From the cell containing the given text, extract its center point as [X, Y] coordinate. 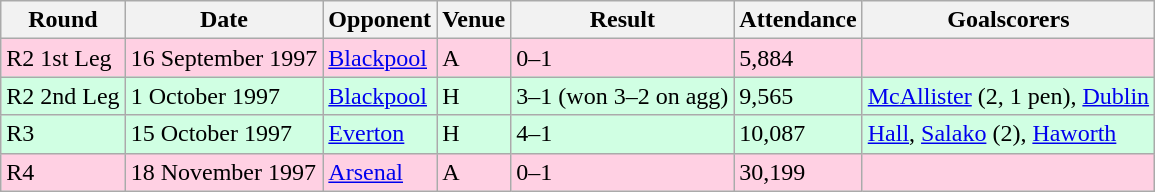
10,087 [798, 134]
1 October 1997 [224, 96]
Result [622, 20]
5,884 [798, 58]
R4 [63, 172]
Attendance [798, 20]
Everton [380, 134]
4–1 [622, 134]
30,199 [798, 172]
Round [63, 20]
9,565 [798, 96]
Goalscorers [1008, 20]
Opponent [380, 20]
3–1 (won 3–2 on agg) [622, 96]
18 November 1997 [224, 172]
McAllister (2, 1 pen), Dublin [1008, 96]
Arsenal [380, 172]
Hall, Salako (2), Haworth [1008, 134]
16 September 1997 [224, 58]
Date [224, 20]
R2 2nd Leg [63, 96]
R2 1st Leg [63, 58]
15 October 1997 [224, 134]
Venue [474, 20]
R3 [63, 134]
